Extract the (X, Y) coordinate from the center of the cell holding the provided text.  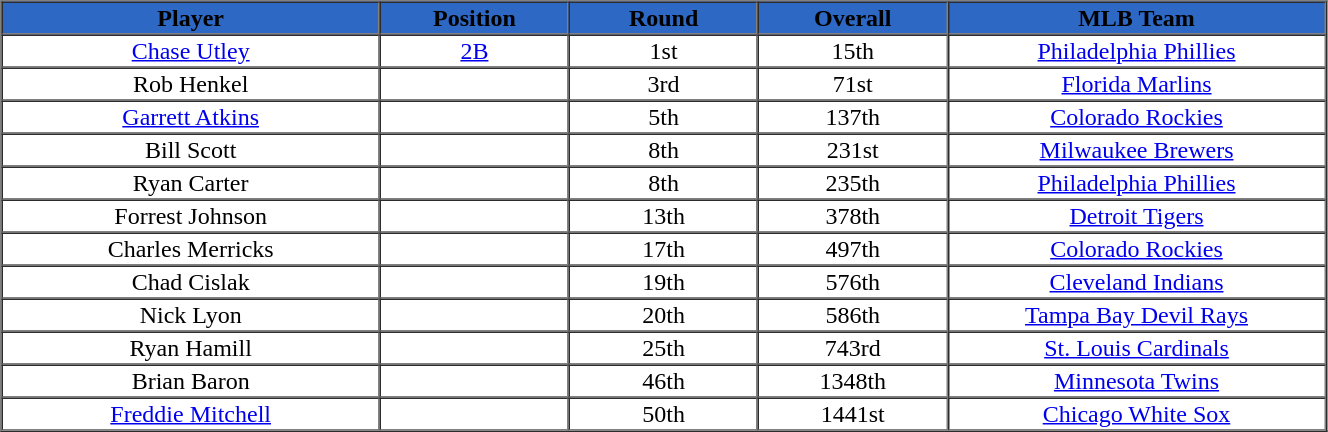
St. Louis Cardinals (1136, 348)
1441st (852, 414)
Rob Henkel (191, 84)
Tampa Bay Devil Rays (1136, 314)
3rd (664, 84)
Forrest Johnson (191, 216)
Milwaukee Brewers (1136, 150)
Freddie Mitchell (191, 414)
Chad Cislak (191, 282)
Detroit Tigers (1136, 216)
50th (664, 414)
Charles Merricks (191, 248)
15th (852, 50)
576th (852, 282)
Chicago White Sox (1136, 414)
497th (852, 248)
Overall (852, 18)
378th (852, 216)
Minnesota Twins (1136, 380)
Ryan Hamill (191, 348)
2B (474, 50)
19th (664, 282)
Player (191, 18)
Florida Marlins (1136, 84)
Garrett Atkins (191, 116)
231st (852, 150)
586th (852, 314)
Nick Lyon (191, 314)
235th (852, 182)
46th (664, 380)
5th (664, 116)
743rd (852, 348)
1st (664, 50)
71st (852, 84)
137th (852, 116)
25th (664, 348)
13th (664, 216)
1348th (852, 380)
17th (664, 248)
Ryan Carter (191, 182)
Position (474, 18)
MLB Team (1136, 18)
Cleveland Indians (1136, 282)
Round (664, 18)
Bill Scott (191, 150)
20th (664, 314)
Brian Baron (191, 380)
Chase Utley (191, 50)
